Return [x, y] of the center of cell containing provided text 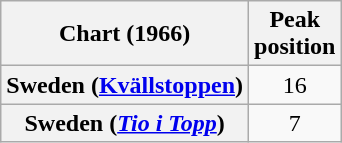
Peakposition [295, 34]
Chart (1966) [125, 34]
Sweden (Kvällstoppen) [125, 85]
16 [295, 85]
Sweden (Tio i Topp) [125, 123]
7 [295, 123]
